Detect which cell encompasses the target text, then output its (x, y) center coordinate. 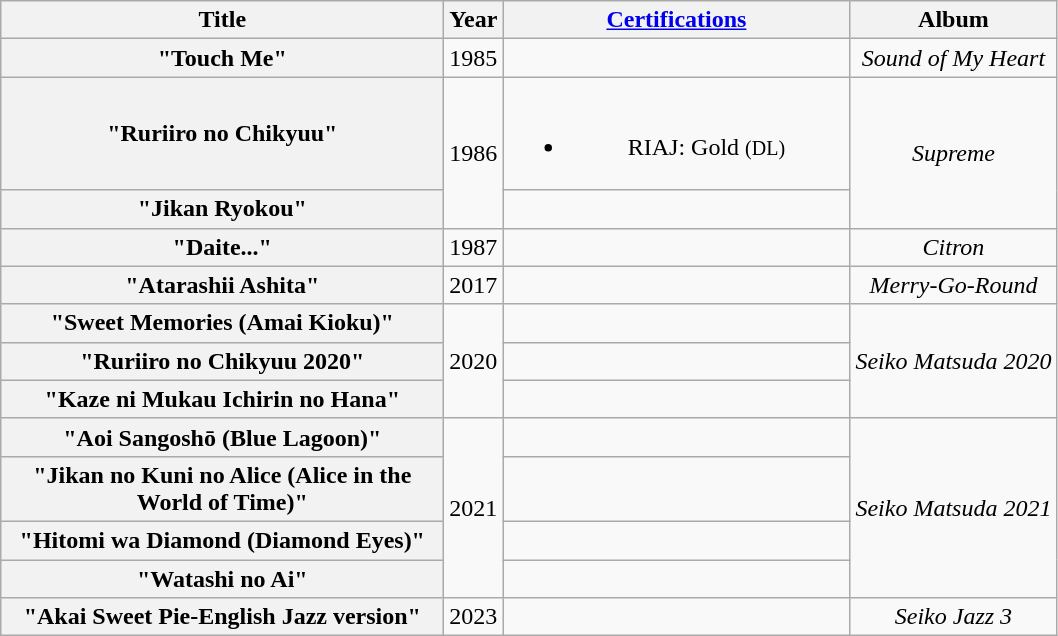
Title (222, 20)
Seiko Jazz 3 (954, 617)
"Hitomi wa Diamond (Diamond Eyes)" (222, 540)
"Atarashii Ashita" (222, 285)
1986 (474, 152)
Seiko Matsuda 2020 (954, 361)
"Aoi Sangoshō (Blue Lagoon)" (222, 437)
Citron (954, 247)
"Watashi no Ai" (222, 579)
Seiko Matsuda 2021 (954, 508)
"Akai Sweet Pie-English Jazz version" (222, 617)
2017 (474, 285)
"Kaze ni Mukau Ichirin no Hana" (222, 399)
2023 (474, 617)
1985 (474, 58)
1987 (474, 247)
Year (474, 20)
"Daite..." (222, 247)
Certifications (676, 20)
Supreme (954, 152)
"Jikan Ryokou" (222, 209)
2020 (474, 361)
Merry-Go-Round (954, 285)
RIAJ: Gold (DL) (676, 134)
"Sweet Memories (Amai Kioku)" (222, 323)
"Jikan no Kuni no Alice (Alice in the World of Time)" (222, 488)
Album (954, 20)
"Ruriiro no Chikyuu" (222, 134)
"Ruriiro no Chikyuu 2020" (222, 361)
"Touch Me" (222, 58)
Sound of My Heart (954, 58)
2021 (474, 508)
